Search for the cell housing the specified text and yield its [x, y] center coordinate. 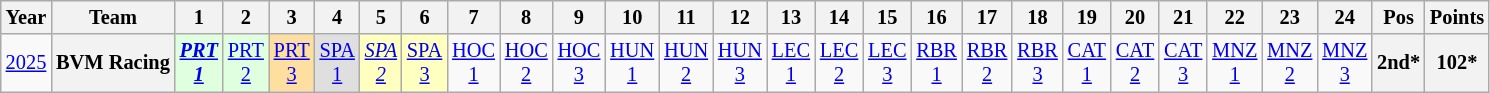
Year [26, 17]
Team [113, 17]
HUN1 [632, 63]
PRT2 [246, 63]
MNZ3 [1344, 63]
6 [424, 17]
12 [740, 17]
RBR2 [987, 63]
16 [936, 17]
21 [1183, 17]
CAT1 [1087, 63]
18 [1037, 17]
24 [1344, 17]
SPA3 [424, 63]
19 [1087, 17]
8 [526, 17]
BVM Racing [113, 63]
SPA2 [381, 63]
RBR1 [936, 63]
SPA1 [338, 63]
22 [1234, 17]
RBR3 [1037, 63]
10 [632, 17]
2025 [26, 63]
CAT3 [1183, 63]
102* [1457, 63]
17 [987, 17]
CAT2 [1135, 63]
23 [1290, 17]
7 [474, 17]
1 [199, 17]
MNZ1 [1234, 63]
HOC3 [580, 63]
2nd* [1398, 63]
11 [686, 17]
Points [1457, 17]
HOC2 [526, 63]
20 [1135, 17]
2 [246, 17]
MNZ2 [1290, 63]
13 [791, 17]
3 [292, 17]
Pos [1398, 17]
9 [580, 17]
5 [381, 17]
14 [839, 17]
LEC3 [887, 63]
HUN3 [740, 63]
15 [887, 17]
PRT3 [292, 63]
PRT1 [199, 63]
LEC2 [839, 63]
HUN2 [686, 63]
HOC1 [474, 63]
LEC1 [791, 63]
4 [338, 17]
